Locate the cell with the specified text and output its (x, y) center coordinate. 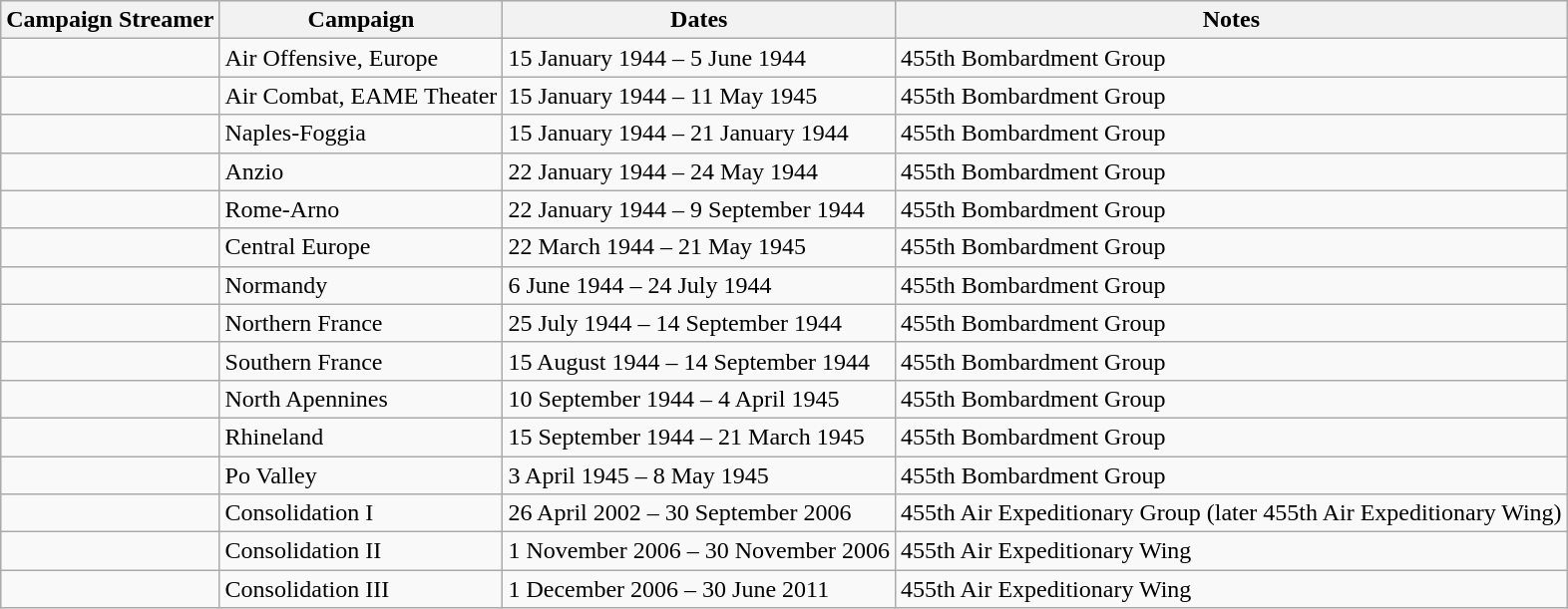
6 June 1944 – 24 July 1944 (699, 285)
15 January 1944 – 5 June 1944 (699, 58)
Southern France (361, 361)
Po Valley (361, 475)
26 April 2002 – 30 September 2006 (699, 513)
25 July 1944 – 14 September 1944 (699, 323)
Dates (699, 20)
455th Air Expeditionary Group (later 455th Air Expeditionary Wing) (1232, 513)
10 September 1944 – 4 April 1945 (699, 399)
Rome-Arno (361, 209)
Campaign (361, 20)
15 January 1944 – 21 January 1944 (699, 134)
15 January 1944 – 11 May 1945 (699, 96)
22 January 1944 – 9 September 1944 (699, 209)
3 April 1945 – 8 May 1945 (699, 475)
Campaign Streamer (110, 20)
15 September 1944 – 21 March 1945 (699, 437)
Consolidation II (361, 551)
Naples-Foggia (361, 134)
Consolidation III (361, 589)
Central Europe (361, 247)
Notes (1232, 20)
1 December 2006 – 30 June 2011 (699, 589)
Rhineland (361, 437)
Consolidation I (361, 513)
Normandy (361, 285)
15 August 1944 – 14 September 1944 (699, 361)
Northern France (361, 323)
Air Offensive, Europe (361, 58)
1 November 2006 – 30 November 2006 (699, 551)
22 March 1944 – 21 May 1945 (699, 247)
22 January 1944 – 24 May 1944 (699, 171)
Anzio (361, 171)
North Apennines (361, 399)
Air Combat, EAME Theater (361, 96)
